Find where the given text appears and provide that cell's center as [x, y] coordinate. 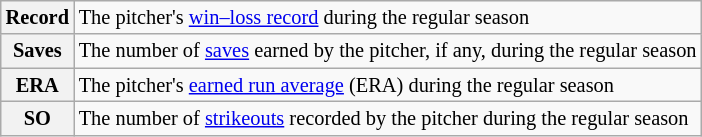
The number of strikeouts recorded by the pitcher during the regular season [388, 118]
The pitcher's earned run average (ERA) during the regular season [388, 85]
SO [38, 118]
Record [38, 17]
The number of saves earned by the pitcher, if any, during the regular season [388, 51]
Saves [38, 51]
ERA [38, 85]
The pitcher's win–loss record during the regular season [388, 17]
